Identify which cell holds the provided text, then report its (X, Y) central coordinate. 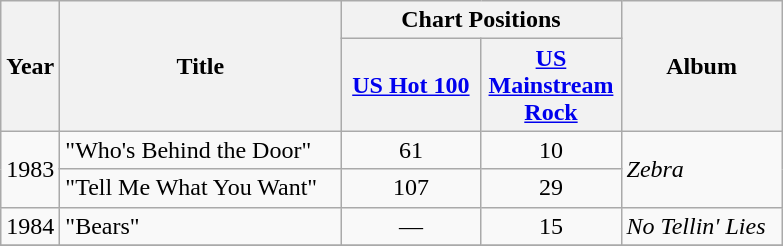
Zebra (702, 169)
61 (411, 150)
"Bears" (200, 226)
1984 (30, 226)
1983 (30, 169)
US Hot 100 (411, 85)
15 (551, 226)
Year (30, 66)
10 (551, 150)
29 (551, 188)
Chart Positions (481, 20)
— (411, 226)
107 (411, 188)
No Tellin' Lies (702, 226)
Title (200, 66)
Album (702, 66)
US Mainstream Rock (551, 85)
"Who's Behind the Door" (200, 150)
"Tell Me What You Want" (200, 188)
